Return the [x, y] coordinate for the center point of the cell that contains the specified text.  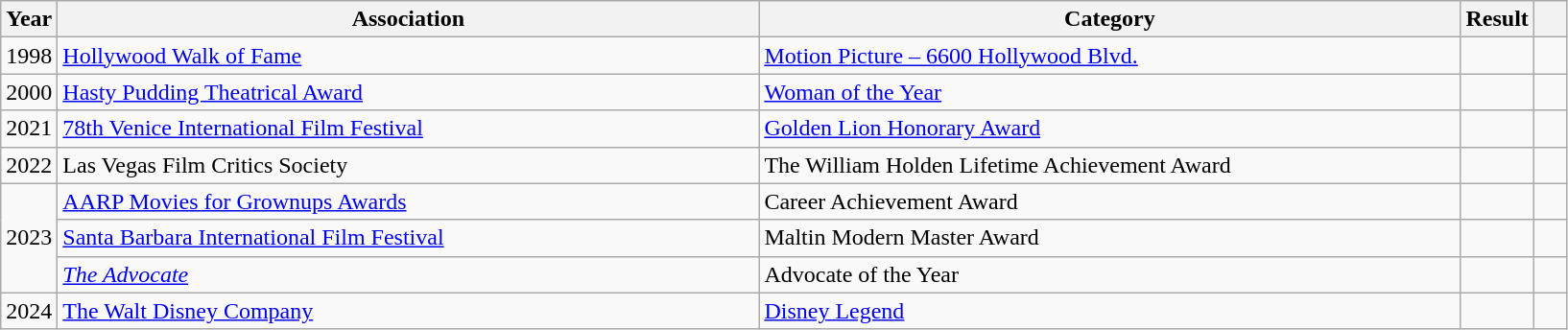
AARP Movies for Grownups Awards [409, 201]
Career Achievement Award [1109, 201]
2024 [29, 311]
The Walt Disney Company [409, 311]
Result [1497, 19]
2021 [29, 129]
Year [29, 19]
2022 [29, 165]
2023 [29, 238]
Hasty Pudding Theatrical Award [409, 92]
Disney Legend [1109, 311]
The Advocate [409, 274]
Motion Picture – 6600 Hollywood Blvd. [1109, 56]
Santa Barbara International Film Festival [409, 238]
The William Holden Lifetime Achievement Award [1109, 165]
Maltin Modern Master Award [1109, 238]
Golden Lion Honorary Award [1109, 129]
1998 [29, 56]
78th Venice International Film Festival [409, 129]
Las Vegas Film Critics Society [409, 165]
2000 [29, 92]
Woman of the Year [1109, 92]
Category [1109, 19]
Advocate of the Year [1109, 274]
Hollywood Walk of Fame [409, 56]
Association [409, 19]
